Scan for the cell matching the given text and deliver its (X, Y) coordinate at center. 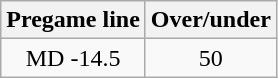
50 (210, 58)
Pregame line (74, 20)
MD -14.5 (74, 58)
Over/under (210, 20)
